Return (X, Y) of the center of cell containing provided text 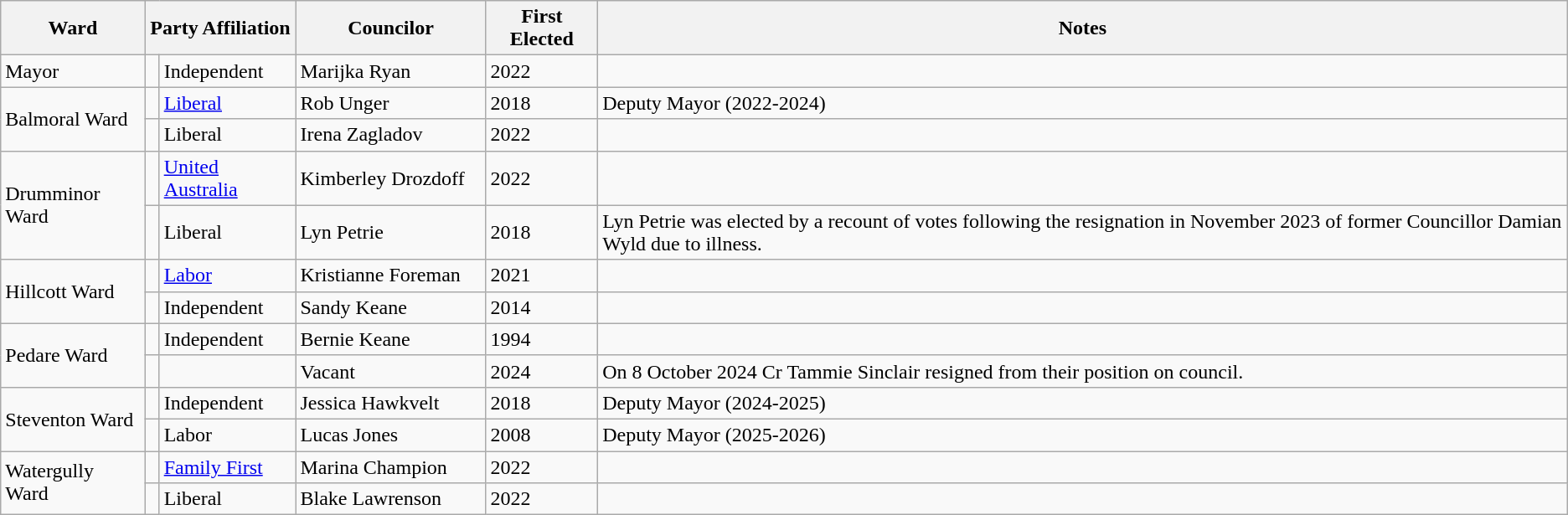
First Elected (542, 28)
Family First (228, 466)
Rob Unger (390, 103)
Watergully Ward (73, 482)
Pedare Ward (73, 355)
Ward (73, 28)
Party Affiliation (220, 28)
Mayor (73, 71)
Irena Zagladov (390, 135)
Deputy Mayor (2022-2024) (1083, 103)
Councilor (390, 28)
Sandy Keane (390, 307)
2021 (542, 276)
Kimberley Drozdoff (390, 178)
2008 (542, 435)
Lucas Jones (390, 435)
Drumminor Ward (73, 205)
2014 (542, 307)
Marina Champion (390, 466)
Kristianne Foreman (390, 276)
Lyn Petrie was elected by a recount of votes following the resignation in November 2023 of former Councillor Damian Wyld due to illness. (1083, 233)
Notes (1083, 28)
Lyn Petrie (390, 233)
Blake Lawrenson (390, 499)
Jessica Hawkvelt (390, 403)
Hillcott Ward (73, 291)
Deputy Mayor (2025-2026) (1083, 435)
United Australia (228, 178)
Deputy Mayor (2024-2025) (1083, 403)
Bernie Keane (390, 339)
1994 (542, 339)
Vacant (390, 371)
On 8 October 2024 Cr Tammie Sinclair resigned from their position on council. (1083, 371)
2024 (542, 371)
Balmoral Ward (73, 119)
Steventon Ward (73, 419)
Marijka Ryan (390, 71)
